Output the (X, Y) coordinate of the center of the cell containing the given text.  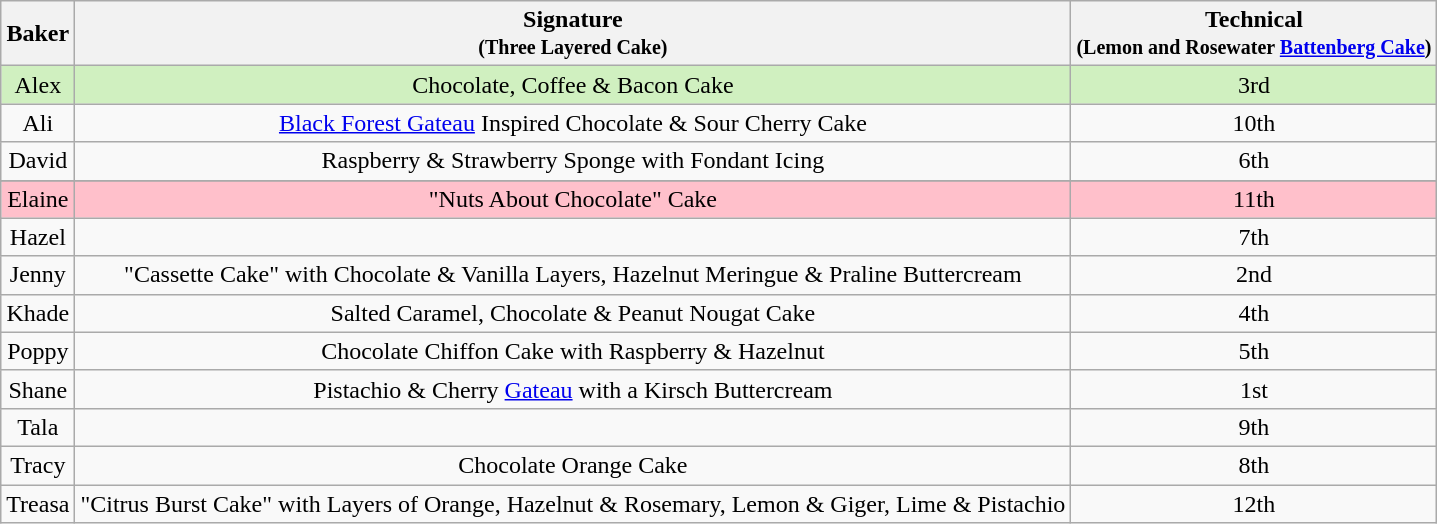
6th (1254, 161)
David (38, 161)
Pistachio & Cherry Gateau with a Kirsch Buttercream (573, 389)
1st (1254, 389)
Shane (38, 389)
9th (1254, 427)
Khade (38, 313)
Black Forest Gateau Inspired Chocolate & Sour Cherry Cake (573, 123)
5th (1254, 351)
Technical(Lemon and Rosewater Battenberg Cake) (1254, 34)
Hazel (38, 237)
Ali (38, 123)
Treasa (38, 503)
Tala (38, 427)
Chocolate Orange Cake (573, 465)
Signature(Three Layered Cake) (573, 34)
Jenny (38, 275)
Baker (38, 34)
"Citrus Burst Cake" with Layers of Orange, Hazelnut & Rosemary, Lemon & Giger, Lime & Pistachio (573, 503)
11th (1254, 199)
Salted Caramel, Chocolate & Peanut Nougat Cake (573, 313)
7th (1254, 237)
Poppy (38, 351)
10th (1254, 123)
8th (1254, 465)
"Nuts About Chocolate" Cake (573, 199)
Chocolate Chiffon Cake with Raspberry & Hazelnut (573, 351)
"Cassette Cake" with Chocolate & Vanilla Layers, Hazelnut Meringue & Praline Buttercream (573, 275)
Raspberry & Strawberry Sponge with Fondant Icing (573, 161)
Tracy (38, 465)
3rd (1254, 85)
Chocolate, Coffee & Bacon Cake (573, 85)
2nd (1254, 275)
Alex (38, 85)
12th (1254, 503)
4th (1254, 313)
Elaine (38, 199)
